From the cell containing the given text, extract its center point as (X, Y) coordinate. 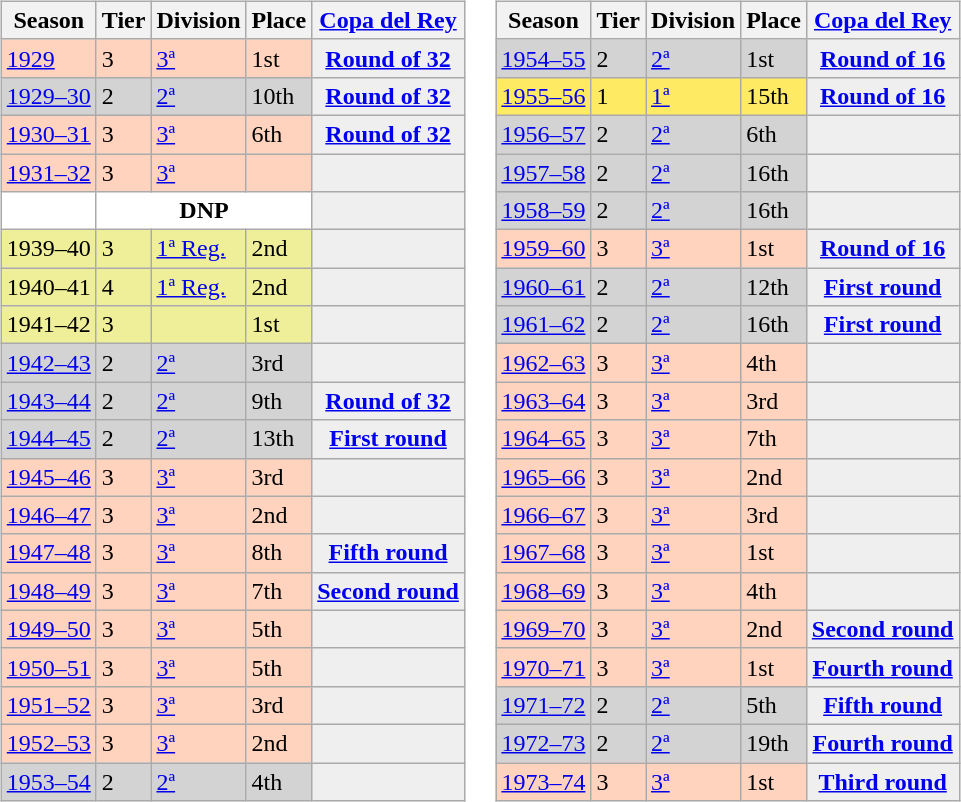
1951–52 (48, 705)
1971–72 (544, 705)
1970–71 (544, 667)
1972–73 (544, 743)
1960–61 (544, 287)
1968–69 (544, 591)
1947–48 (48, 553)
19th (774, 743)
1939–40 (48, 249)
1969–70 (544, 629)
1958–59 (544, 211)
1929–30 (48, 96)
1973–74 (544, 781)
1930–31 (48, 134)
1963–64 (544, 401)
1965–66 (544, 477)
1962–63 (544, 363)
1967–68 (544, 553)
1957–58 (544, 173)
13th (279, 439)
1942–43 (48, 363)
1946–47 (48, 515)
4 (124, 287)
1931–32 (48, 173)
1944–45 (48, 439)
10th (279, 96)
1950–51 (48, 667)
1ª (694, 96)
1945–46 (48, 477)
1948–49 (48, 591)
1959–60 (544, 249)
1961–62 (544, 325)
Third round (882, 781)
15th (774, 96)
1941–42 (48, 325)
1943–44 (48, 401)
9th (279, 401)
8th (279, 553)
1 (618, 96)
1940–41 (48, 287)
1929 (48, 58)
1952–53 (48, 743)
1956–57 (544, 134)
1955–56 (544, 96)
1949–50 (48, 629)
1964–65 (544, 439)
1966–67 (544, 515)
12th (774, 287)
DNP (204, 211)
1954–55 (544, 58)
1953–54 (48, 781)
